Extract the [X, Y] coordinate from the center of the cell holding the provided text.  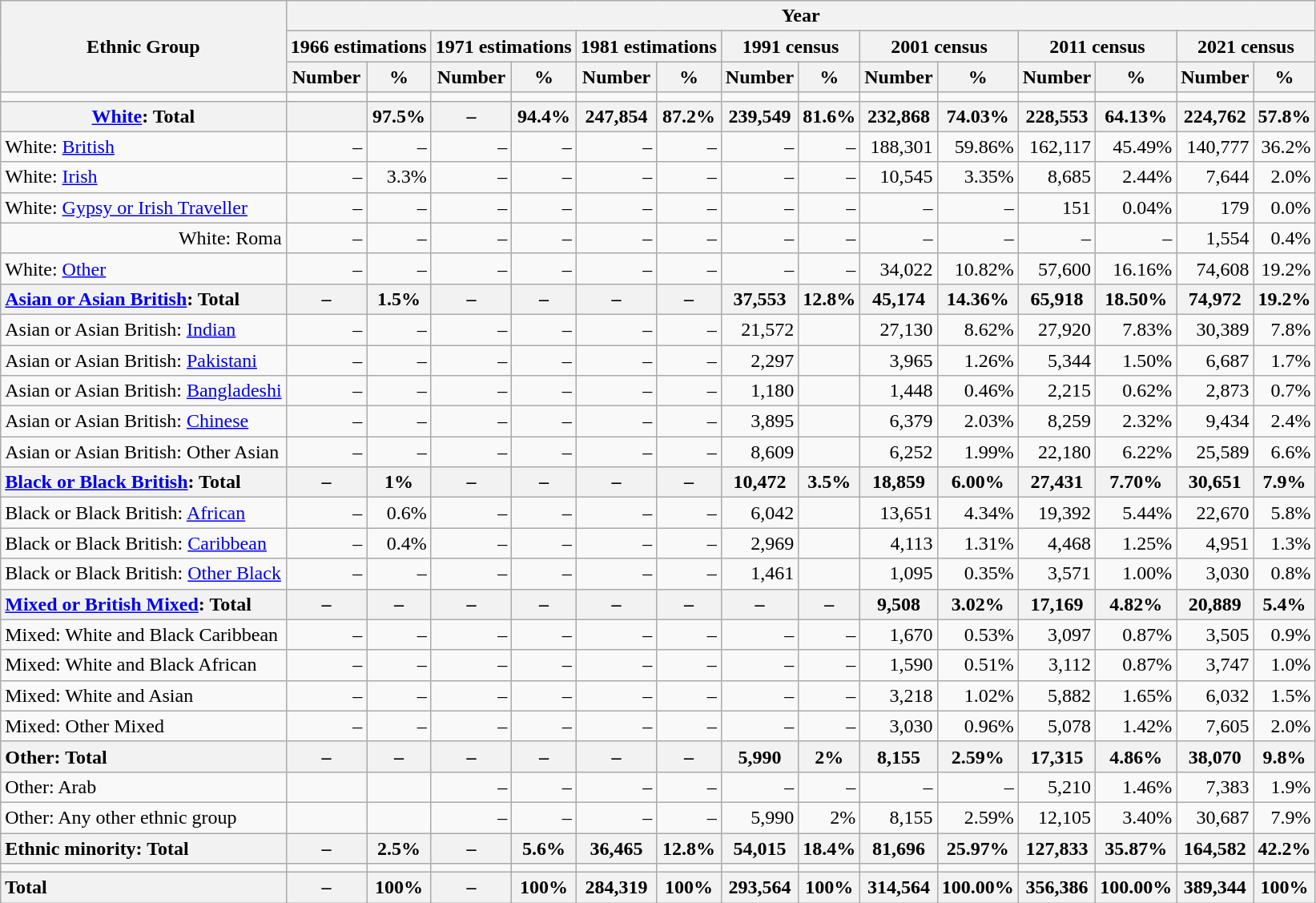
8.62% [977, 329]
10.82% [977, 268]
1% [399, 482]
22,670 [1215, 513]
2,873 [1215, 391]
54,015 [759, 849]
Asian or Asian British: Chinese [143, 421]
228,553 [1056, 116]
6,379 [899, 421]
7.8% [1285, 329]
34,022 [899, 268]
3.40% [1136, 817]
27,431 [1056, 482]
389,344 [1215, 888]
2021 census [1246, 46]
7.70% [1136, 482]
2,215 [1056, 391]
Black or Black British: Caribbean [143, 543]
45,174 [899, 299]
38,070 [1215, 756]
97.5% [399, 116]
293,564 [759, 888]
6.6% [1285, 452]
3,505 [1215, 635]
White: Irish [143, 177]
1,670 [899, 635]
White: British [143, 147]
162,117 [1056, 147]
8,259 [1056, 421]
0.6% [399, 513]
9,508 [899, 604]
179 [1215, 208]
5,882 [1056, 695]
164,582 [1215, 849]
17,169 [1056, 604]
7,644 [1215, 177]
35.87% [1136, 849]
7,605 [1215, 726]
356,386 [1056, 888]
3,571 [1056, 574]
White: Total [143, 116]
6.22% [1136, 452]
Black or Black British: African [143, 513]
Mixed: Other Mixed [143, 726]
Ethnic minority: Total [143, 849]
27,130 [899, 329]
2,297 [759, 360]
36,465 [617, 849]
74,608 [1215, 268]
5,344 [1056, 360]
Mixed: White and Black Caribbean [143, 635]
3,895 [759, 421]
1.00% [1136, 574]
0.35% [977, 574]
3.5% [830, 482]
42.2% [1285, 849]
6.00% [977, 482]
64.13% [1136, 116]
1.50% [1136, 360]
Other: Total [143, 756]
White: Other [143, 268]
2.5% [399, 849]
4,468 [1056, 543]
Other: Any other ethnic group [143, 817]
30,687 [1215, 817]
87.2% [689, 116]
1.46% [1136, 787]
2.32% [1136, 421]
Asian or Asian British: Pakistani [143, 360]
239,549 [759, 116]
1.02% [977, 695]
1.42% [1136, 726]
1,095 [899, 574]
57.8% [1285, 116]
65,918 [1056, 299]
1.7% [1285, 360]
3,747 [1215, 665]
5.4% [1285, 604]
Asian or Asian British: Total [143, 299]
19,392 [1056, 513]
81,696 [899, 849]
3.02% [977, 604]
14.36% [977, 299]
45.49% [1136, 147]
1.31% [977, 543]
1,554 [1215, 238]
0.04% [1136, 208]
1966 estimations [359, 46]
25.97% [977, 849]
18.50% [1136, 299]
18,859 [899, 482]
2.03% [977, 421]
8,609 [759, 452]
1.99% [977, 452]
Total [143, 888]
1971 estimations [503, 46]
1.25% [1136, 543]
7,383 [1215, 787]
Asian or Asian British: Other Asian [143, 452]
9,434 [1215, 421]
10,545 [899, 177]
140,777 [1215, 147]
Ethnic Group [143, 46]
17,315 [1056, 756]
0.51% [977, 665]
18.4% [830, 849]
188,301 [899, 147]
0.0% [1285, 208]
Mixed: White and Black African [143, 665]
3.3% [399, 177]
1.26% [977, 360]
5.8% [1285, 513]
16.16% [1136, 268]
1,461 [759, 574]
314,564 [899, 888]
232,868 [899, 116]
6,032 [1215, 695]
224,762 [1215, 116]
2001 census [939, 46]
0.96% [977, 726]
3,112 [1056, 665]
6,042 [759, 513]
1,448 [899, 391]
4.34% [977, 513]
10,472 [759, 482]
37,553 [759, 299]
127,833 [1056, 849]
Asian or Asian British: Indian [143, 329]
0.9% [1285, 635]
0.7% [1285, 391]
5.6% [544, 849]
2011 census [1097, 46]
6,252 [899, 452]
1.3% [1285, 543]
30,389 [1215, 329]
Mixed or British Mixed: Total [143, 604]
2,969 [759, 543]
12,105 [1056, 817]
13,651 [899, 513]
5,078 [1056, 726]
5.44% [1136, 513]
21,572 [759, 329]
White: Gypsy or Irish Traveller [143, 208]
3,218 [899, 695]
9.8% [1285, 756]
0.46% [977, 391]
74.03% [977, 116]
White: Roma [143, 238]
6,687 [1215, 360]
59.86% [977, 147]
5,210 [1056, 787]
151 [1056, 208]
7.83% [1136, 329]
2.44% [1136, 177]
94.4% [544, 116]
4,951 [1215, 543]
0.53% [977, 635]
22,180 [1056, 452]
4.82% [1136, 604]
1,590 [899, 665]
2.4% [1285, 421]
284,319 [617, 888]
Mixed: White and Asian [143, 695]
Black or Black British: Total [143, 482]
0.62% [1136, 391]
4.86% [1136, 756]
1.9% [1285, 787]
1.0% [1285, 665]
8,685 [1056, 177]
20,889 [1215, 604]
Asian or Asian British: Bangladeshi [143, 391]
4,113 [899, 543]
36.2% [1285, 147]
30,651 [1215, 482]
1.65% [1136, 695]
1,180 [759, 391]
1981 estimations [649, 46]
27,920 [1056, 329]
247,854 [617, 116]
3.35% [977, 177]
3,965 [899, 360]
25,589 [1215, 452]
Year [801, 16]
Other: Arab [143, 787]
Black or Black British: Other Black [143, 574]
74,972 [1215, 299]
81.6% [830, 116]
1991 census [790, 46]
0.8% [1285, 574]
57,600 [1056, 268]
3,097 [1056, 635]
